Pinpoint the cell where the given text exists, returning its [X, Y] midpoint coordinate. 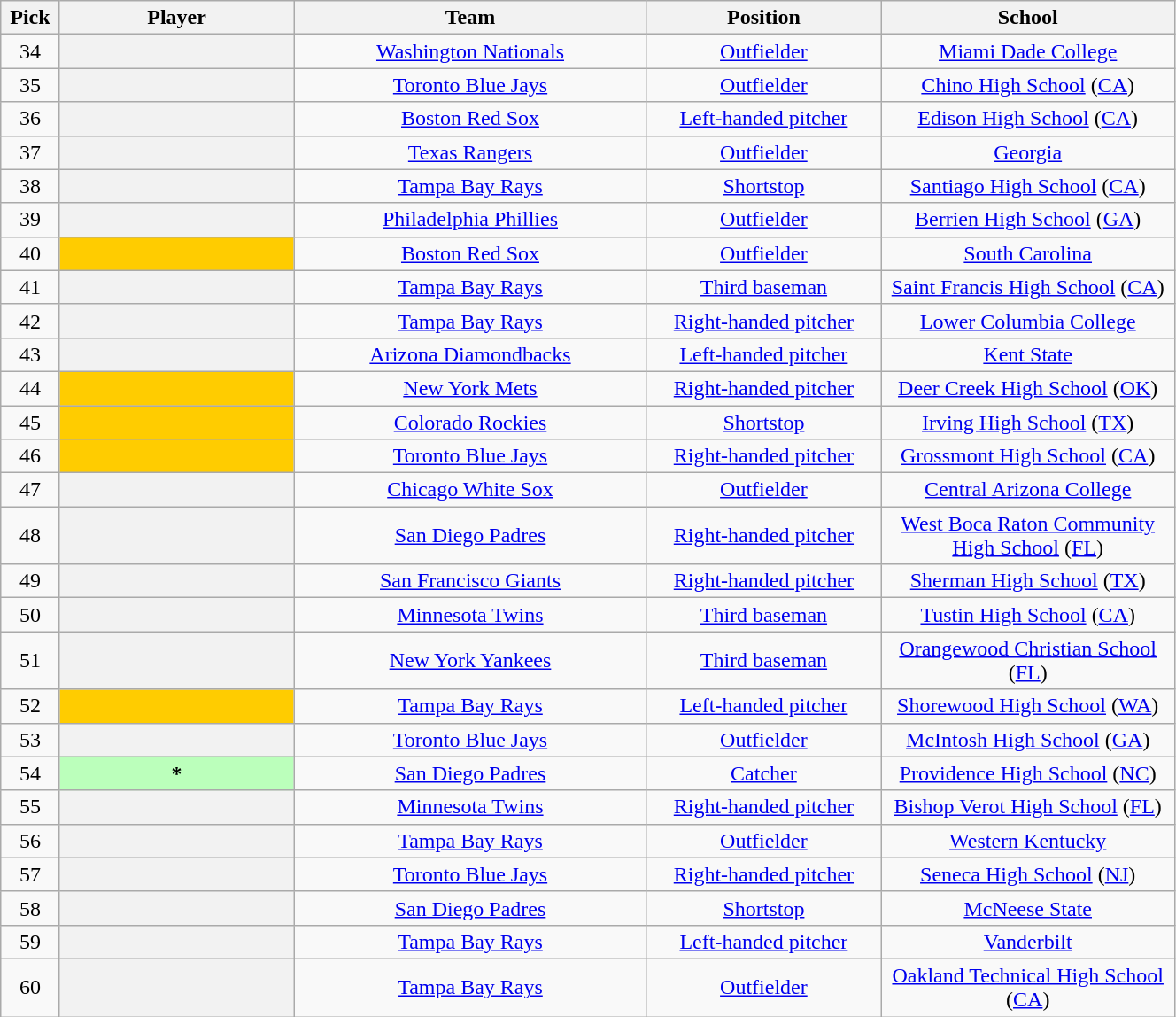
Bishop Verot High School (FL) [1027, 807]
Seneca High School (NJ) [1027, 874]
Washington Nationals [470, 51]
60 [30, 987]
52 [30, 706]
Arizona Diamondbacks [470, 354]
49 [30, 581]
39 [30, 220]
Miami Dade College [1027, 51]
53 [30, 740]
McIntosh High School (GA) [1027, 740]
47 [30, 490]
57 [30, 874]
Pick [30, 18]
Sherman High School (TX) [1027, 581]
37 [30, 152]
Kent State [1027, 354]
Vanderbilt [1027, 942]
Tustin High School (CA) [1027, 615]
36 [30, 119]
Team [470, 18]
School [1027, 18]
West Boca Raton Community High School (FL) [1027, 535]
San Francisco Giants [470, 581]
Colorado Rockies [470, 423]
38 [30, 186]
Irving High School (TX) [1027, 423]
55 [30, 807]
51 [30, 661]
Edison High School (CA) [1027, 119]
South Carolina [1027, 253]
43 [30, 354]
Player [177, 18]
Philadelphia Phillies [470, 220]
54 [30, 773]
Position [763, 18]
Providence High School (NC) [1027, 773]
Berrien High School (GA) [1027, 220]
Deer Creek High School (OK) [1027, 388]
New York Mets [470, 388]
34 [30, 51]
50 [30, 615]
Georgia [1027, 152]
* [177, 773]
35 [30, 85]
45 [30, 423]
Oakland Technical High School (CA) [1027, 987]
Chino High School (CA) [1027, 85]
Central Arizona College [1027, 490]
42 [30, 321]
48 [30, 535]
46 [30, 456]
Lower Columbia College [1027, 321]
44 [30, 388]
56 [30, 841]
New York Yankees [470, 661]
Texas Rangers [470, 152]
Shorewood High School (WA) [1027, 706]
Catcher [763, 773]
Orangewood Christian School (FL) [1027, 661]
41 [30, 287]
McNeese State [1027, 908]
Santiago High School (CA) [1027, 186]
Western Kentucky [1027, 841]
40 [30, 253]
Saint Francis High School (CA) [1027, 287]
58 [30, 908]
Chicago White Sox [470, 490]
59 [30, 942]
Grossmont High School (CA) [1027, 456]
